From the cell containing the given text, extract its center point as (X, Y) coordinate. 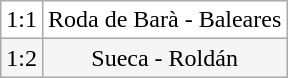
Sueca - Roldán (164, 58)
1:1 (22, 20)
Roda de Barà - Baleares (164, 20)
1:2 (22, 58)
